Scan for the cell matching the given text and deliver its [x, y] coordinate at center. 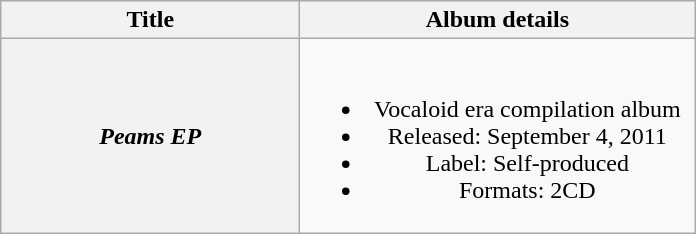
Title [150, 20]
Peams EP [150, 136]
Album details [498, 20]
Vocaloid era compilation albumReleased: September 4, 2011Label: Self-producedFormats: 2CD [498, 136]
